Return the [X, Y] coordinate for the center point of the cell that contains the specified text.  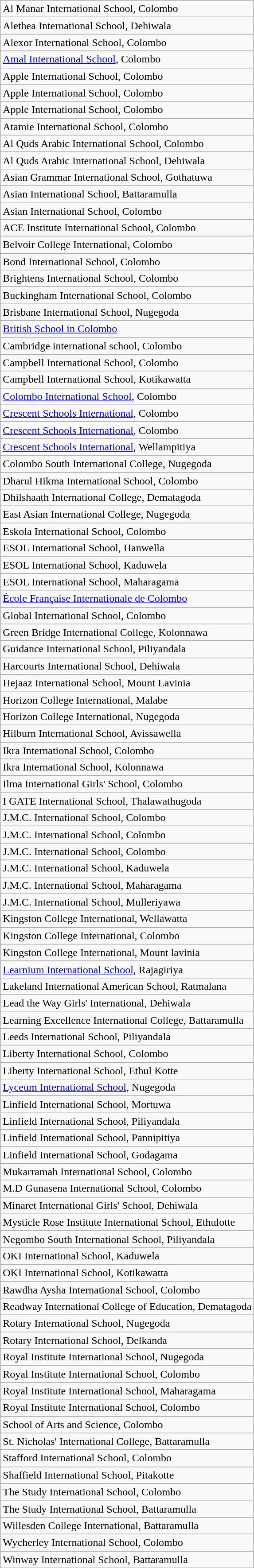
Royal Institute International School, Maharagama [127, 1391]
Readway International College of Education, Dematagoda [127, 1307]
J.M.C. International School, Mulleriyawa [127, 902]
ESOL International School, Maharagama [127, 582]
Linfield International School, Piliyandala [127, 1121]
Minaret International Girls' School, Dehiwala [127, 1205]
ACE Institute International School, Colombo [127, 228]
Green Bridge International College, Kolonnawa [127, 632]
Horizon College International, Nugegoda [127, 716]
Cambridge international school, Colombo [127, 346]
Lead the Way Girls' International, Dehiwala [127, 1003]
ESOL International School, Kaduwela [127, 565]
Guidance International School, Piliyandala [127, 649]
Rawdha Aysha International School, Colombo [127, 1290]
J.M.C. International School, Maharagama [127, 885]
Asian Grammar International School, Gothatuwa [127, 177]
Liberty International School, Colombo [127, 1054]
The Study International School, Battaramulla [127, 1509]
Linfield International School, Godagama [127, 1155]
OKI International School, Kaduwela [127, 1256]
Al Quds Arabic International School, Dehiwala [127, 160]
Royal Institute International School, Nugegoda [127, 1357]
Colombo South International College, Nugegoda [127, 464]
Rotary International School, Nugegoda [127, 1324]
Kingston College International, Colombo [127, 936]
M.D Gunasena International School, Colombo [127, 1189]
Learning Excellence International College, Battaramulla [127, 1020]
Colombo International School, Colombo [127, 396]
Atamie International School, Colombo [127, 127]
Asian International School, Colombo [127, 211]
Global International School, Colombo [127, 616]
Wycherley International School, Colombo [127, 1542]
ESOL International School, Hanwella [127, 548]
Alethea International School, Dehiwala [127, 26]
Dharul Hikma International School, Colombo [127, 480]
Stafford International School, Colombo [127, 1458]
Rotary International School, Delkanda [127, 1340]
Brisbane International School, Nugegoda [127, 312]
The Study International School, Colombo [127, 1492]
Liberty International School, Ethul Kotte [127, 1071]
East Asian International College, Nugegoda [127, 515]
Dhilshaath International College, Dematagoda [127, 498]
Linfield International School, Pannipitiya [127, 1138]
J.M.C. International School, Kaduwela [127, 868]
Linfield International School, Mortuwa [127, 1104]
Alexor International School, Colombo [127, 43]
Belvoir College International, Colombo [127, 245]
Ikra International School, Colombo [127, 751]
Negombo South International School, Piliyandala [127, 1239]
École Française Internationale de Colombo [127, 599]
Hilburn International School, Avissawella [127, 733]
Lakeland International American School, Ratmalana [127, 986]
Al Quds Arabic International School, Colombo [127, 143]
Crescent Schools International, Wellampitiya [127, 447]
Lyceum International School, Nugegoda [127, 1088]
Eskola International School, Colombo [127, 531]
Ilma International Girls' School, Colombo [127, 784]
Brightens International School, Colombo [127, 279]
Kingston College International, Mount lavinia [127, 952]
Leeds International School, Piliyandala [127, 1037]
Kingston College International, Wellawatta [127, 919]
Harcourts International School, Dehiwala [127, 666]
Asian International School, Battaramulla [127, 194]
Willesden College International, Battaramulla [127, 1525]
Ikra International School, Kolonnawa [127, 767]
I GATE International School, Thalawathugoda [127, 801]
OKI International School, Kotikawatta [127, 1273]
Hejaaz International School, Mount Lavinia [127, 683]
British School in Colombo [127, 329]
Mysticle Rose Institute International School, Ethulotte [127, 1222]
Bond International School, Colombo [127, 262]
Winway International School, Battaramulla [127, 1559]
Mukarramah International School, Colombo [127, 1172]
Al Manar International School, Colombo [127, 9]
Shaffield International School, Pitakotte [127, 1475]
Buckingham International School, Colombo [127, 295]
School of Arts and Science, Colombo [127, 1425]
Campbell International School, Kotikawatta [127, 379]
Campbell International School, Colombo [127, 363]
Learnium International School, Rajagiriya [127, 969]
Horizon College International, Malabe [127, 700]
Amal International School, Colombo [127, 59]
St. Nicholas' International College, Battaramulla [127, 1441]
